Return (X, Y) of the center of cell containing provided text 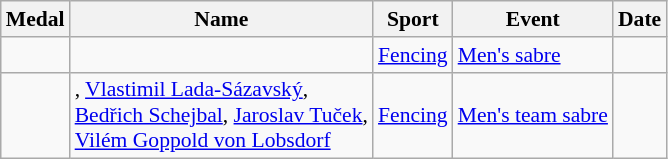
Event (533, 19)
Sport (413, 19)
Name (222, 19)
Men's sabre (533, 55)
Medal (36, 19)
, Vlastimil Lada-Sázavský,Bedřich Schejbal, Jaroslav Tuček,Vilém Goppold von Lobsdorf (222, 116)
Date (640, 19)
Men's team sabre (533, 116)
